Capture the cell that displays the provided text and extract its [x, y] central coordinate. 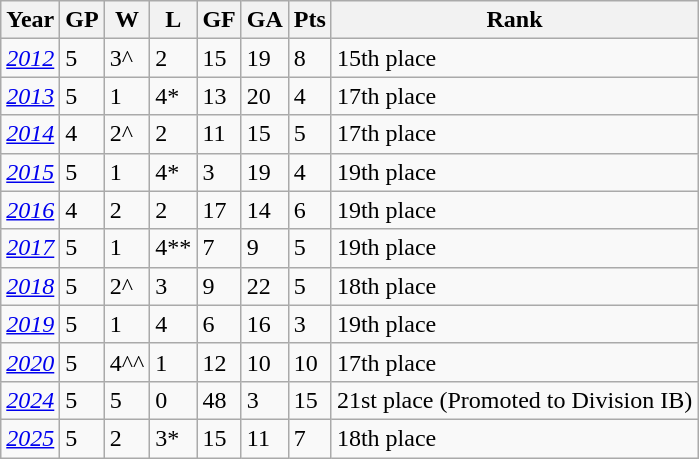
16 [264, 324]
4** [174, 248]
2013 [30, 96]
17 [219, 210]
W [127, 20]
2025 [30, 438]
2016 [30, 210]
8 [310, 58]
48 [219, 400]
2024 [30, 400]
15th place [514, 58]
L [174, 20]
13 [219, 96]
21st place (Promoted to Division IB) [514, 400]
GF [219, 20]
2019 [30, 324]
GA [264, 20]
14 [264, 210]
Rank [514, 20]
GP [82, 20]
0 [174, 400]
2017 [30, 248]
2015 [30, 172]
4^^ [127, 362]
12 [219, 362]
2014 [30, 134]
3^ [127, 58]
22 [264, 286]
3* [174, 438]
Year [30, 20]
2018 [30, 286]
Pts [310, 20]
2012 [30, 58]
2020 [30, 362]
20 [264, 96]
